From the cell containing the given text, extract its center point as [X, Y] coordinate. 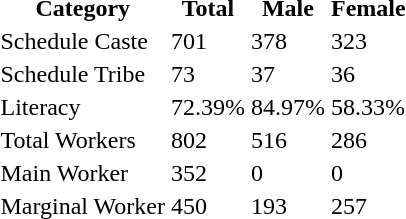
37 [288, 74]
72.39% [208, 107]
378 [288, 41]
352 [208, 173]
84.97% [288, 107]
701 [208, 41]
516 [288, 140]
73 [208, 74]
0 [288, 173]
802 [208, 140]
